Extract the (X, Y) coordinate from the center of the cell holding the provided text.  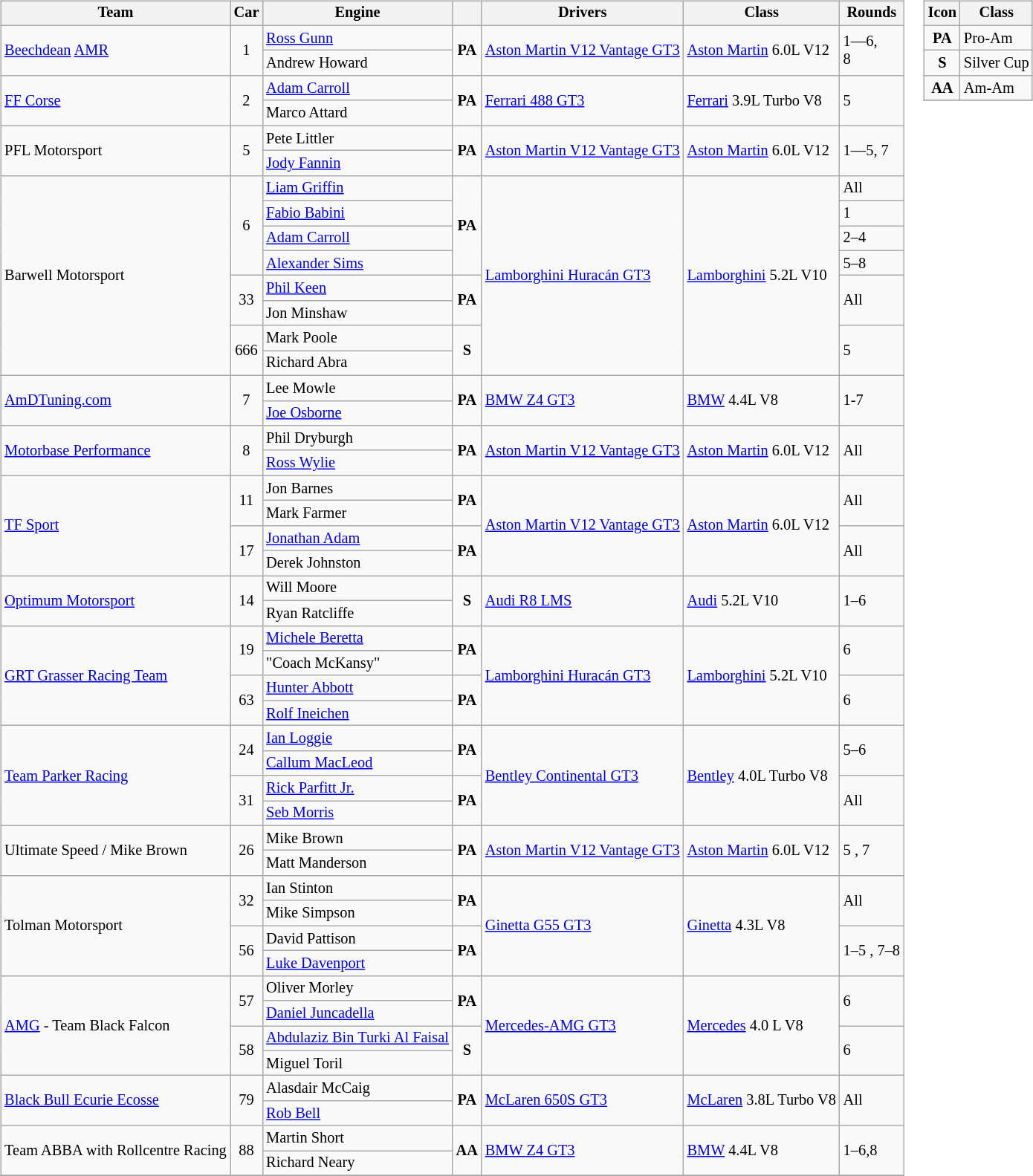
Ginetta 4.3L V8 (762, 926)
Jon Minshaw (357, 314)
26 (247, 850)
Mike Simpson (357, 913)
Drivers (583, 13)
33 (247, 300)
7 (247, 400)
Richard Neary (357, 1163)
Alexander Sims (357, 263)
AmDTuning.com (115, 400)
Michele Beretta (357, 638)
McLaren 650S GT3 (583, 1101)
57 (247, 1000)
Phil Dryburgh (357, 438)
1–6,8 (872, 1150)
Jon Barnes (357, 488)
Ryan Ratcliffe (357, 613)
Pro-Am (996, 38)
Abdulaziz Bin Turki Al Faisal (357, 1039)
Ultimate Speed / Mike Brown (115, 850)
2–4 (872, 238)
Phil Keen (357, 288)
Rounds (872, 13)
Mark Poole (357, 338)
Lee Mowle (357, 388)
David Pattison (357, 938)
Jody Fannin (357, 163)
Am-Am (996, 88)
11 (247, 501)
5 , 7 (872, 850)
PFL Motorsport (115, 150)
Team ABBA with Rollcentre Racing (115, 1150)
FF Corse (115, 101)
Miguel Toril (357, 1063)
79 (247, 1101)
5–6 (872, 750)
Mercedes-AMG GT3 (583, 1025)
Tolman Motorsport (115, 926)
Team Parker Racing (115, 776)
Luke Davenport (357, 964)
Bentley Continental GT3 (583, 776)
17 (247, 550)
Jonathan Adam (357, 538)
McLaren 3.8L Turbo V8 (762, 1101)
Icon (942, 13)
Daniel Juncadella (357, 1013)
Audi 5.2L V10 (762, 600)
58 (247, 1050)
Engine (357, 13)
32 (247, 900)
Rolf Ineichen (357, 713)
Joe Osborne (357, 413)
Bentley 4.0L Turbo V8 (762, 776)
Richard Abra (357, 363)
14 (247, 600)
Rob Bell (357, 1114)
31 (247, 801)
8 (247, 450)
GRT Grasser Racing Team (115, 676)
Hunter Abbott (357, 688)
Car (247, 13)
"Coach McKansy" (357, 663)
63 (247, 700)
Matt Manderson (357, 863)
Team (115, 13)
Optimum Motorsport (115, 600)
Pete Littler (357, 138)
Mercedes 4.0 L V8 (762, 1025)
Andrew Howard (357, 63)
Barwell Motorsport (115, 275)
Audi R8 LMS (583, 600)
Will Moore (357, 588)
Seb Morris (357, 813)
Ferrari 488 GT3 (583, 101)
Rick Parfitt Jr. (357, 788)
2 (247, 101)
Ginetta G55 GT3 (583, 926)
88 (247, 1150)
Derek Johnston (357, 563)
Mike Brown (357, 838)
Marco Attard (357, 113)
Fabio Babini (357, 213)
Ian Loggie (357, 738)
1—5, 7 (872, 150)
Alasdair McCaig (357, 1088)
1–6 (872, 600)
56 (247, 951)
Mark Farmer (357, 513)
Ross Gunn (357, 38)
Silver Cup (996, 63)
Liam Griffin (357, 188)
Ross Wylie (357, 463)
Beechdean AMR (115, 51)
1—6,8 (872, 51)
AMG - Team Black Falcon (115, 1025)
Callum MacLeod (357, 763)
Black Bull Ecurie Ecosse (115, 1101)
Motorbase Performance (115, 450)
1–5 , 7–8 (872, 951)
Ferrari 3.9L Turbo V8 (762, 101)
19 (247, 651)
666 (247, 351)
TF Sport (115, 526)
Ian Stinton (357, 889)
5–8 (872, 263)
1-7 (872, 400)
Oliver Morley (357, 988)
24 (247, 750)
Martin Short (357, 1138)
